Capture the cell that displays the provided text and extract its (X, Y) central coordinate. 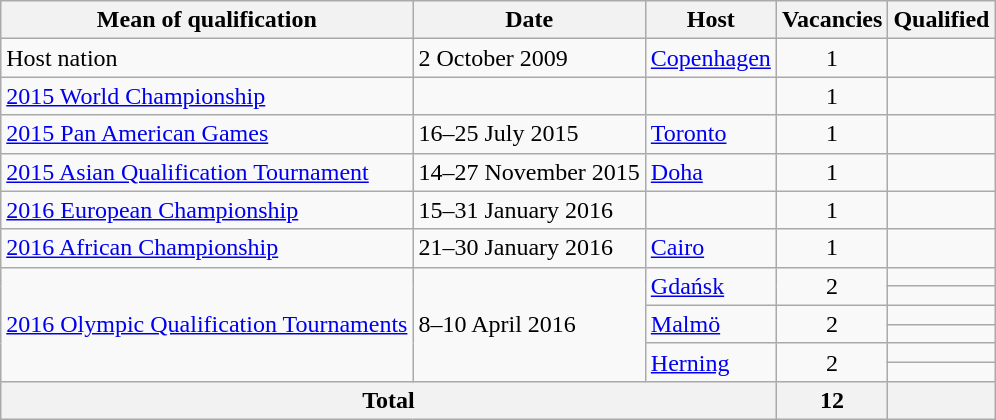
2016 European Championship (207, 210)
2016 Olympic Qualification Tournaments (207, 324)
Copenhagen (710, 58)
Host (710, 20)
Host nation (207, 58)
21–30 January 2016 (529, 248)
Mean of qualification (207, 20)
Herning (710, 362)
8–10 April 2016 (529, 324)
Vacancies (832, 20)
2015 Pan American Games (207, 134)
2 October 2009 (529, 58)
Qualified (942, 20)
16–25 July 2015 (529, 134)
Malmö (710, 324)
Doha (710, 172)
Cairo (710, 248)
Total (389, 400)
12 (832, 400)
2015 Asian Qualification Tournament (207, 172)
14–27 November 2015 (529, 172)
Date (529, 20)
15–31 January 2016 (529, 210)
2015 World Championship (207, 96)
2016 African Championship (207, 248)
Gdańsk (710, 286)
Toronto (710, 134)
